From the cell containing the given text, extract its center point as (x, y) coordinate. 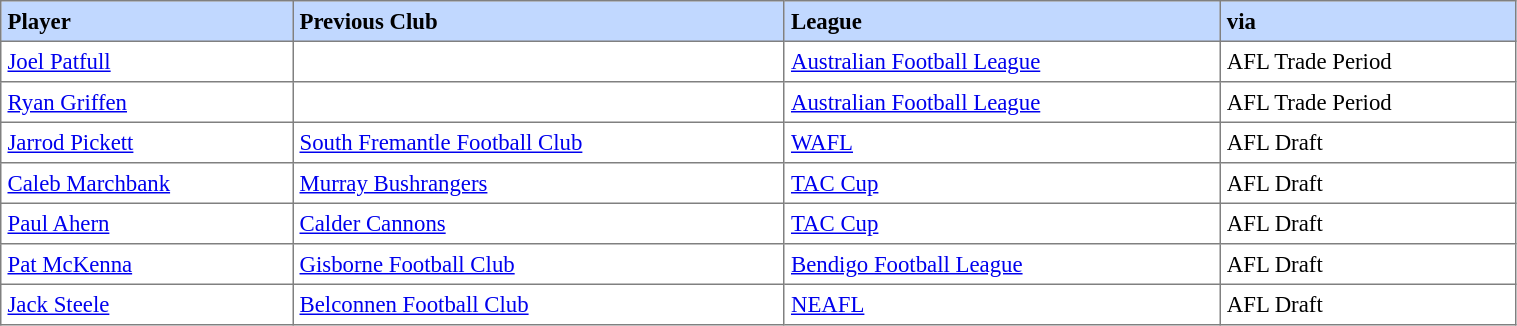
Murray Bushrangers (538, 183)
League (1002, 21)
Gisborne Football Club (538, 264)
Ryan Griffen (147, 102)
WAFL (1002, 142)
Player (147, 21)
Previous Club (538, 21)
Bendigo Football League (1002, 264)
Jack Steele (147, 304)
Belconnen Football Club (538, 304)
Caleb Marchbank (147, 183)
Paul Ahern (147, 223)
Calder Cannons (538, 223)
via (1368, 21)
Jarrod Pickett (147, 142)
Pat McKenna (147, 264)
South Fremantle Football Club (538, 142)
Joel Patfull (147, 61)
NEAFL (1002, 304)
